Detect which cell encompasses the target text, then output its [x, y] center coordinate. 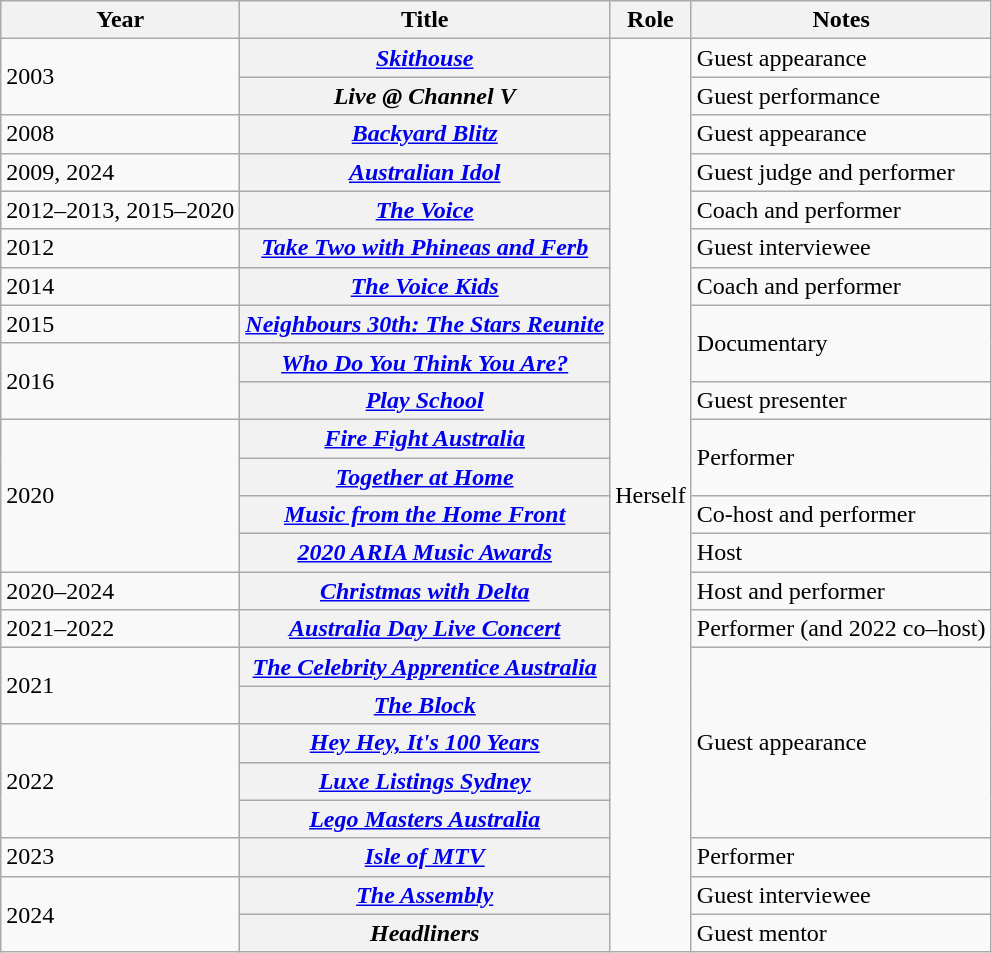
2020 [120, 495]
The Voice Kids [425, 286]
Performer (and 2022 co–host) [841, 629]
Fire Fight Australia [425, 438]
2009, 2024 [120, 172]
The Assembly [425, 895]
Skithouse [425, 58]
The Celebrity Apprentice Australia [425, 667]
2008 [120, 134]
2021–2022 [120, 629]
2020 ARIA Music Awards [425, 553]
Herself [651, 496]
Isle of MTV [425, 857]
Together at Home [425, 477]
Year [120, 20]
Guest performance [841, 96]
Host [841, 553]
Play School [425, 400]
2022 [120, 781]
2012 [120, 248]
2023 [120, 857]
Guest mentor [841, 933]
2003 [120, 77]
Headliners [425, 933]
Title [425, 20]
2012–2013, 2015–2020 [120, 210]
Hey Hey, It's 100 Years [425, 743]
Backyard Blitz [425, 134]
2016 [120, 381]
2015 [120, 324]
Guest judge and performer [841, 172]
Australia Day Live Concert [425, 629]
The Voice [425, 210]
2014 [120, 286]
Australian Idol [425, 172]
2024 [120, 914]
Live @ Channel V [425, 96]
2020–2024 [120, 591]
Lego Masters Australia [425, 819]
Role [651, 20]
Documentary [841, 343]
Luxe Listings Sydney [425, 781]
Host and performer [841, 591]
Who Do You Think You Are? [425, 362]
Music from the Home Front [425, 515]
Co-host and performer [841, 515]
Take Two with Phineas and Ferb [425, 248]
Christmas with Delta [425, 591]
Notes [841, 20]
The Block [425, 705]
Neighbours 30th: The Stars Reunite [425, 324]
Guest presenter [841, 400]
2021 [120, 686]
